Detect which cell encompasses the target text, then output its [X, Y] center coordinate. 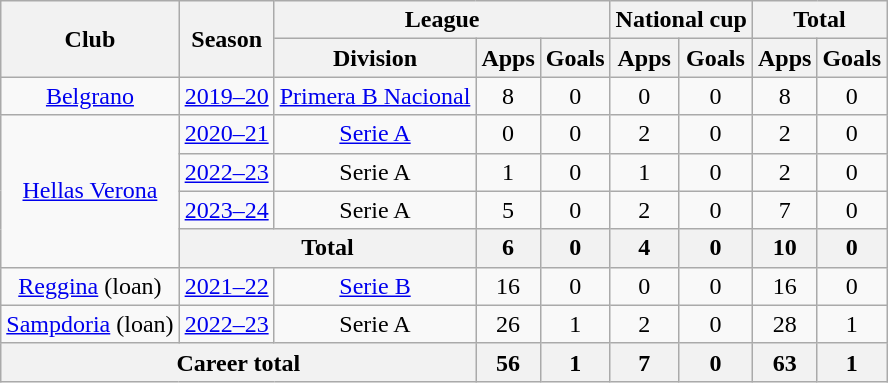
2019–20 [226, 96]
26 [508, 324]
2020–21 [226, 134]
Season [226, 39]
6 [508, 248]
Hellas Verona [90, 191]
2021–22 [226, 286]
League [442, 20]
5 [508, 210]
Belgrano [90, 96]
28 [784, 324]
10 [784, 248]
63 [784, 362]
Division [375, 58]
Club [90, 39]
4 [644, 248]
Reggina (loan) [90, 286]
National cup [681, 20]
Sampdoria (loan) [90, 324]
56 [508, 362]
Career total [238, 362]
Primera B Nacional [375, 96]
Serie B [375, 286]
2023–24 [226, 210]
